Locate the cell with the specified text and output its [x, y] center coordinate. 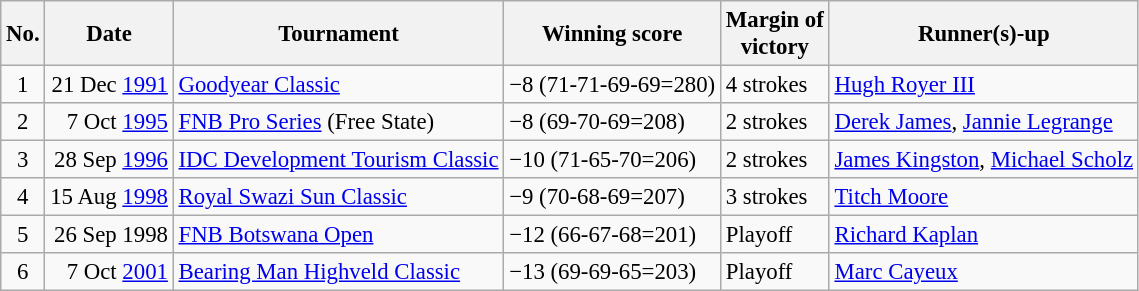
−10 (71-65-70=206) [612, 160]
IDC Development Tourism Classic [338, 160]
−12 (66-67-68=201) [612, 235]
21 Dec 1991 [109, 85]
7 Oct 1995 [109, 122]
1 [23, 85]
−8 (71-71-69-69=280) [612, 85]
Hugh Royer III [984, 85]
3 [23, 160]
4 [23, 197]
3 strokes [774, 197]
Richard Kaplan [984, 235]
James Kingston, Michael Scholz [984, 160]
Date [109, 34]
Runner(s)-up [984, 34]
Derek James, Jannie Legrange [984, 122]
Royal Swazi Sun Classic [338, 197]
−8 (69-70-69=208) [612, 122]
FNB Botswana Open [338, 235]
−9 (70-68-69=207) [612, 197]
15 Aug 1998 [109, 197]
28 Sep 1996 [109, 160]
No. [23, 34]
26 Sep 1998 [109, 235]
4 strokes [774, 85]
2 [23, 122]
Playoff [774, 235]
Goodyear Classic [338, 85]
5 [23, 235]
Winning score [612, 34]
Margin ofvictory [774, 34]
Tournament [338, 34]
FNB Pro Series (Free State) [338, 122]
Titch Moore [984, 197]
